Find where the given text appears and provide that cell's center as [X, Y] coordinate. 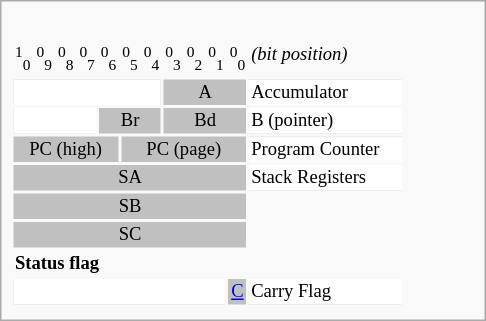
05 [130, 58]
(bit position) [326, 58]
Stack Registers [326, 179]
07 [87, 58]
SC [130, 236]
03 [173, 58]
02 [194, 58]
04 [151, 58]
Status flag [130, 264]
Bd [206, 122]
10 [22, 58]
09 [44, 58]
B (pointer) [326, 122]
Carry Flag [326, 293]
00 [237, 58]
SA [130, 179]
A [206, 93]
Program Counter [326, 150]
Accumulator [326, 93]
PC (page) [184, 150]
SB [130, 207]
PC (high) [65, 150]
Br [130, 122]
06 [108, 58]
08 [65, 58]
C [237, 293]
01 [216, 58]
